Provide the (X, Y) coordinate of the cell's center where the given text is located.  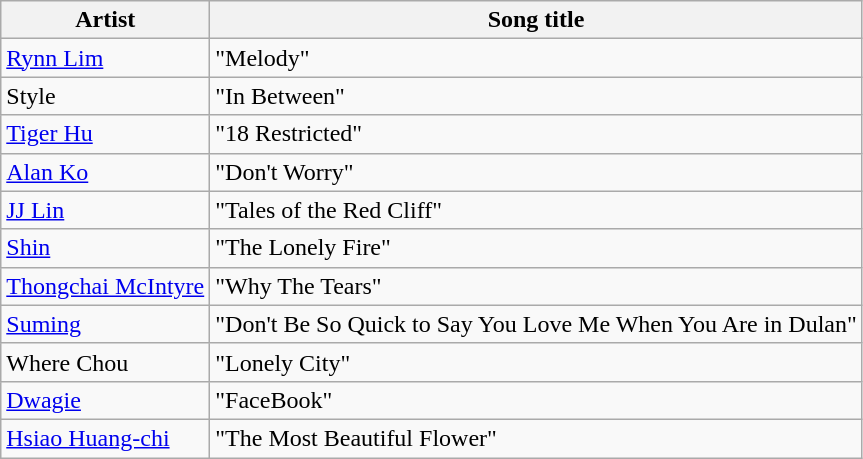
"Don't Worry" (536, 172)
"18 Restricted" (536, 134)
JJ Lin (106, 210)
Suming (106, 324)
"Lonely City" (536, 362)
Thongchai McIntyre (106, 286)
Style (106, 96)
"The Most Beautiful Flower" (536, 438)
"In Between" (536, 96)
Hsiao Huang-chi (106, 438)
"Don't Be So Quick to Say You Love Me When You Are in Dulan" (536, 324)
Alan Ko (106, 172)
Artist (106, 20)
Dwagie (106, 400)
Song title (536, 20)
"FaceBook" (536, 400)
Shin (106, 248)
Tiger Hu (106, 134)
"Why The Tears" (536, 286)
"Tales of the Red Cliff" (536, 210)
Where Chou (106, 362)
"The Lonely Fire" (536, 248)
"Melody" (536, 58)
Rynn Lim (106, 58)
